For the text-containing cell, return its midpoint in [X, Y] coordinate format. 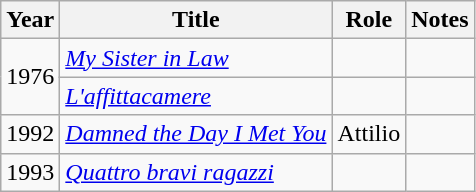
Damned the Day I Met You [196, 134]
1992 [30, 134]
1993 [30, 172]
Attilio [369, 134]
1976 [30, 77]
Title [196, 20]
My Sister in Law [196, 58]
Quattro bravi ragazzi [196, 172]
Year [30, 20]
L'affittacamere [196, 96]
Role [369, 20]
Notes [440, 20]
